Scan for the cell matching the given text and deliver its [x, y] coordinate at center. 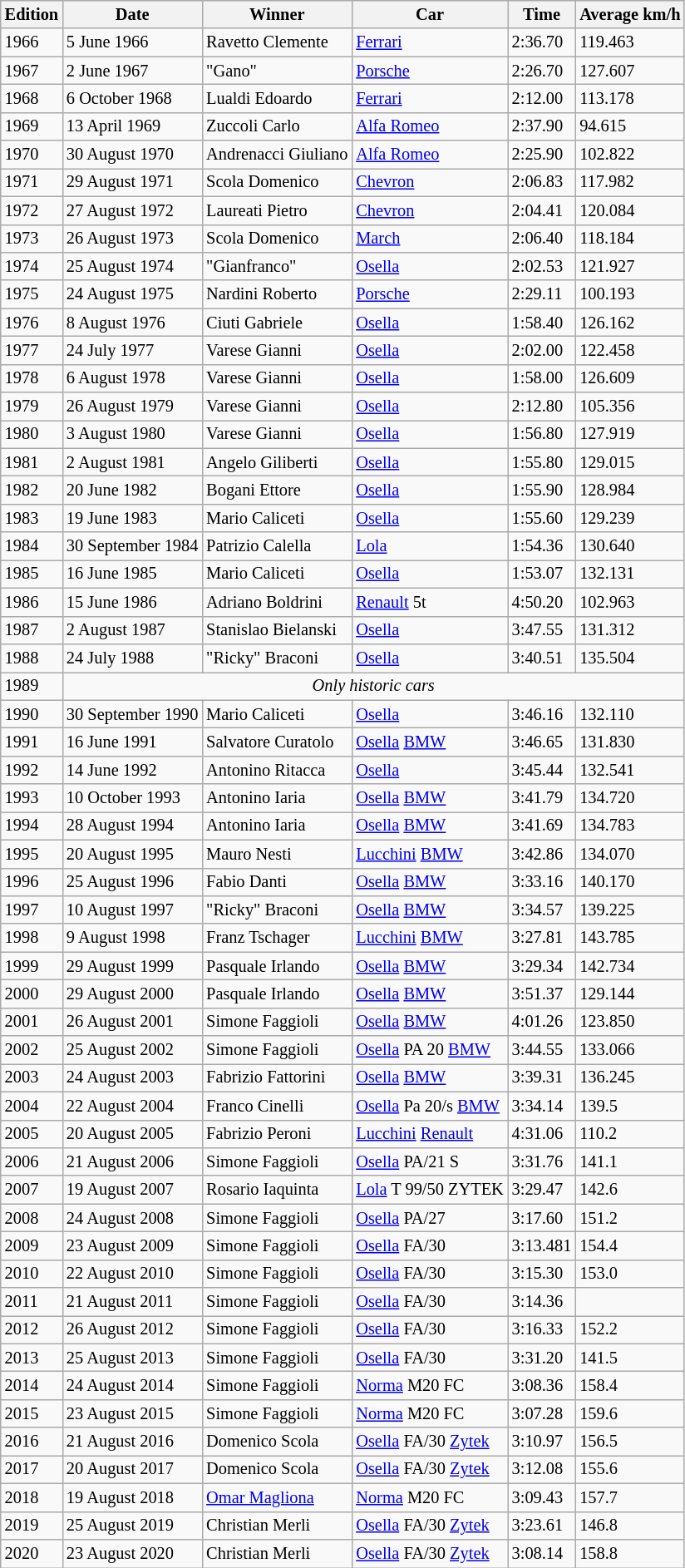
1978 [32, 378]
1991 [32, 742]
Lola T 99/50 ZYTEK [429, 1190]
2:04.41 [542, 210]
Zuccoli Carlo [277, 126]
3:45.44 [542, 770]
134.783 [630, 826]
132.131 [630, 574]
Car [429, 14]
25 August 1974 [132, 266]
3:42.86 [542, 854]
25 August 1996 [132, 882]
1992 [32, 770]
21 August 2006 [132, 1161]
Average km/h [630, 14]
2010 [32, 1274]
Mauro Nesti [277, 854]
29 August 1971 [132, 182]
2019 [32, 1526]
153.0 [630, 1274]
2007 [32, 1190]
2:26.70 [542, 71]
1996 [32, 882]
3:14.36 [542, 1302]
127.919 [630, 434]
2005 [32, 1134]
2018 [32, 1497]
1974 [32, 266]
129.015 [630, 462]
4:50.20 [542, 602]
1973 [32, 239]
Time [542, 14]
105.356 [630, 407]
3:46.65 [542, 742]
2013 [32, 1358]
1:58.40 [542, 323]
24 July 1977 [132, 350]
157.7 [630, 1497]
146.8 [630, 1526]
1976 [32, 323]
2014 [32, 1386]
Adriano Boldrini [277, 602]
4:01.26 [542, 1022]
129.239 [630, 518]
2008 [32, 1218]
20 June 1982 [132, 490]
13 April 1969 [132, 126]
118.184 [630, 239]
27 August 1972 [132, 210]
2003 [32, 1077]
19 August 2007 [132, 1190]
Stanislao Bielanski [277, 630]
9 August 1998 [132, 938]
Angelo Giliberti [277, 462]
30 August 1970 [132, 155]
155.6 [630, 1469]
126.162 [630, 323]
2 August 1981 [132, 462]
1986 [32, 602]
24 July 1988 [132, 658]
20 August 1995 [132, 854]
3:29.34 [542, 966]
133.066 [630, 1050]
1969 [32, 126]
3:31.76 [542, 1161]
2:25.90 [542, 155]
24 August 1975 [132, 294]
Only historic cars [373, 686]
1979 [32, 407]
1989 [32, 686]
22 August 2010 [132, 1274]
1:53.07 [542, 574]
Antonino Ritacca [277, 770]
142.6 [630, 1190]
3:23.61 [542, 1526]
Lualdi Edoardo [277, 98]
2011 [32, 1302]
158.8 [630, 1553]
Omar Magliona [277, 1497]
2:12.80 [542, 407]
Fabio Danti [277, 882]
122.458 [630, 350]
1:55.80 [542, 462]
2001 [32, 1022]
6 August 1978 [132, 378]
2015 [32, 1413]
Lucchini Renault [429, 1134]
16 June 1985 [132, 574]
3 August 1980 [132, 434]
25 August 2013 [132, 1358]
3:10.97 [542, 1442]
2017 [32, 1469]
2:36.70 [542, 42]
2000 [32, 994]
141.1 [630, 1161]
"Gianfranco" [277, 266]
1:54.36 [542, 546]
2 June 1967 [132, 71]
119.463 [630, 42]
139.5 [630, 1106]
3:39.31 [542, 1077]
1997 [32, 910]
1972 [32, 210]
123.850 [630, 1022]
143.785 [630, 938]
3:08.14 [542, 1553]
1:56.80 [542, 434]
2:06.40 [542, 239]
Nardini Roberto [277, 294]
20 August 2017 [132, 1469]
25 August 2002 [132, 1050]
3:16.33 [542, 1329]
19 June 1983 [132, 518]
3:47.55 [542, 630]
117.982 [630, 182]
20 August 2005 [132, 1134]
Ciuti Gabriele [277, 323]
102.822 [630, 155]
30 September 1984 [132, 546]
1980 [32, 434]
159.6 [630, 1413]
Osella PA 20 BMW [429, 1050]
1967 [32, 71]
1971 [32, 182]
23 August 2009 [132, 1245]
1994 [32, 826]
132.110 [630, 714]
26 August 2001 [132, 1022]
131.312 [630, 630]
1982 [32, 490]
2020 [32, 1553]
24 August 2008 [132, 1218]
Bogani Ettore [277, 490]
3:41.79 [542, 798]
1985 [32, 574]
2006 [32, 1161]
Lola [429, 546]
14 June 1992 [132, 770]
1993 [32, 798]
3:44.55 [542, 1050]
Edition [32, 14]
158.4 [630, 1386]
3:08.36 [542, 1386]
131.830 [630, 742]
1995 [32, 854]
Laureati Pietro [277, 210]
3:46.16 [542, 714]
28 August 1994 [132, 826]
Osella PA/27 [429, 1218]
29 August 1999 [132, 966]
1998 [32, 938]
30 September 1990 [132, 714]
10 August 1997 [132, 910]
24 August 2003 [132, 1077]
1970 [32, 155]
3:40.51 [542, 658]
2:02.00 [542, 350]
3:12.08 [542, 1469]
16 June 1991 [132, 742]
1968 [32, 98]
2 August 1987 [132, 630]
2004 [32, 1106]
130.640 [630, 546]
Rosario Iaquinta [277, 1190]
"Gano" [277, 71]
19 August 2018 [132, 1497]
3:34.57 [542, 910]
2:12.00 [542, 98]
140.170 [630, 882]
1987 [32, 630]
1975 [32, 294]
102.963 [630, 602]
Andrenacci Giuliano [277, 155]
Ravetto Clemente [277, 42]
1981 [32, 462]
2:02.53 [542, 266]
March [429, 239]
139.225 [630, 910]
135.504 [630, 658]
Patrizio Calella [277, 546]
21 August 2016 [132, 1442]
2:37.90 [542, 126]
3:34.14 [542, 1106]
151.2 [630, 1218]
1:55.60 [542, 518]
10 October 1993 [132, 798]
1966 [32, 42]
3:41.69 [542, 826]
113.178 [630, 98]
121.927 [630, 266]
3:51.37 [542, 994]
3:07.28 [542, 1413]
3:27.81 [542, 938]
134.720 [630, 798]
15 June 1986 [132, 602]
29 August 2000 [132, 994]
26 August 1973 [132, 239]
129.144 [630, 994]
2009 [32, 1245]
152.2 [630, 1329]
26 August 1979 [132, 407]
2:06.83 [542, 182]
23 August 2020 [132, 1553]
Renault 5t [429, 602]
94.615 [630, 126]
Osella Pa 20/s BMW [429, 1106]
156.5 [630, 1442]
Fabrizio Fattorini [277, 1077]
1977 [32, 350]
8 August 1976 [132, 323]
22 August 2004 [132, 1106]
142.734 [630, 966]
100.193 [630, 294]
3:09.43 [542, 1497]
2:29.11 [542, 294]
4:31.06 [542, 1134]
3:17.60 [542, 1218]
Salvatore Curatolo [277, 742]
2002 [32, 1050]
3:15.30 [542, 1274]
154.4 [630, 1245]
1:58.00 [542, 378]
110.2 [630, 1134]
3:33.16 [542, 882]
132.541 [630, 770]
1:55.90 [542, 490]
26 August 2012 [132, 1329]
Fabrizio Peroni [277, 1134]
5 June 1966 [132, 42]
21 August 2011 [132, 1302]
1983 [32, 518]
Osella PA/21 S [429, 1161]
128.984 [630, 490]
3:31.20 [542, 1358]
120.084 [630, 210]
3:13.481 [542, 1245]
2012 [32, 1329]
2016 [32, 1442]
3:29.47 [542, 1190]
1999 [32, 966]
Franco Cinelli [277, 1106]
126.609 [630, 378]
1990 [32, 714]
Date [132, 14]
24 August 2014 [132, 1386]
141.5 [630, 1358]
1988 [32, 658]
6 October 1968 [132, 98]
134.070 [630, 854]
Franz Tschager [277, 938]
Winner [277, 14]
136.245 [630, 1077]
1984 [32, 546]
127.607 [630, 71]
25 August 2019 [132, 1526]
23 August 2015 [132, 1413]
